From the cell containing the given text, extract its center point as [X, Y] coordinate. 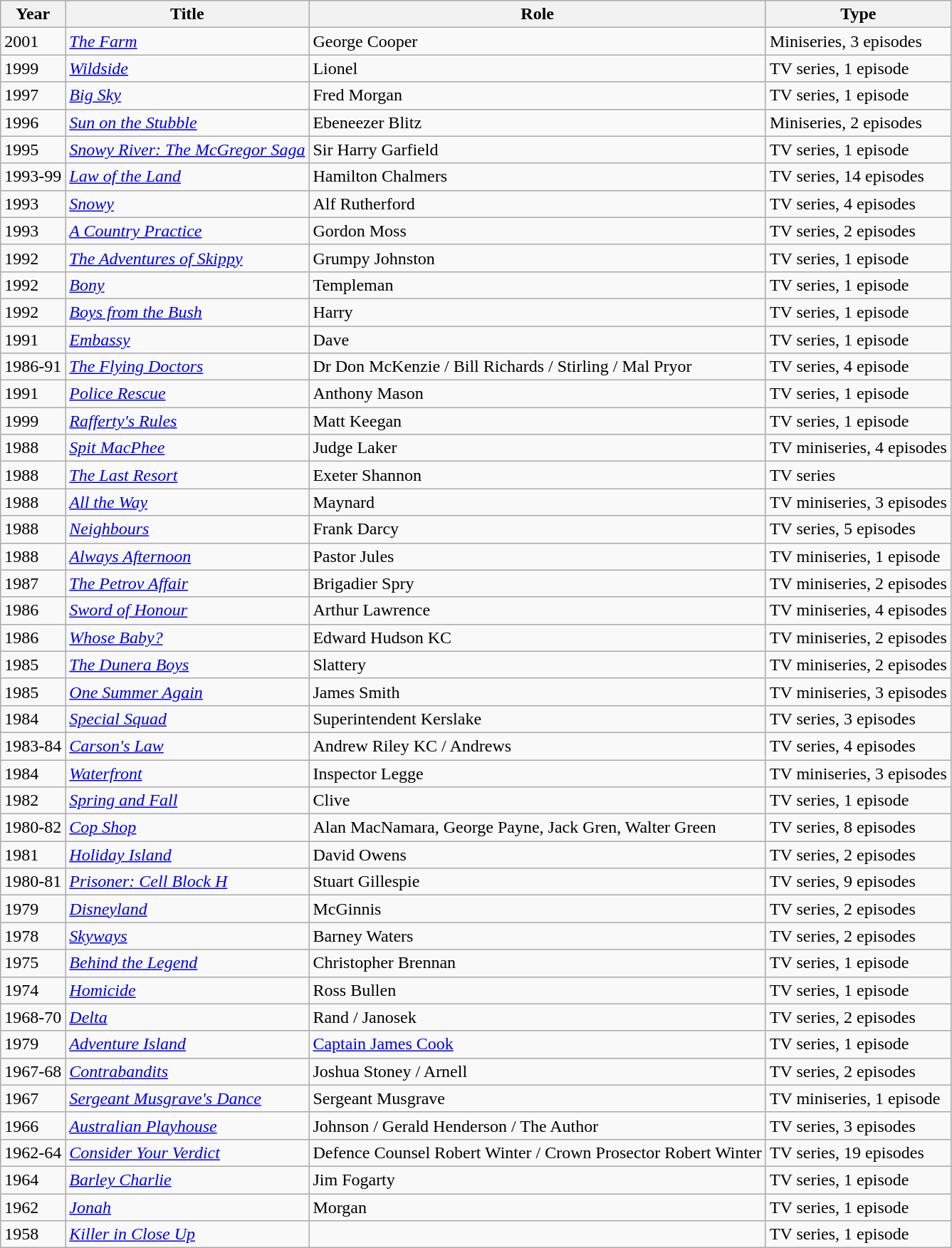
Alf Rutherford [537, 204]
Bony [187, 285]
Inspector Legge [537, 773]
Police Rescue [187, 394]
TV series, 14 episodes [858, 177]
1982 [33, 801]
Australian Playhouse [187, 1125]
James Smith [537, 692]
1987 [33, 583]
Clive [537, 801]
Title [187, 14]
Skyways [187, 936]
The Dunera Boys [187, 665]
Embassy [187, 340]
Law of the Land [187, 177]
1981 [33, 855]
Ebeneezer Blitz [537, 123]
Sir Harry Garfield [537, 150]
Sword of Honour [187, 610]
The Farm [187, 41]
Arthur Lawrence [537, 610]
A Country Practice [187, 231]
Holiday Island [187, 855]
Captain James Cook [537, 1044]
Pastor Jules [537, 556]
Edward Hudson KC [537, 638]
Carson's Law [187, 746]
Homicide [187, 990]
Consider Your Verdict [187, 1153]
Spit MacPhee [187, 448]
Behind the Legend [187, 963]
Snowy River: The McGregor Saga [187, 150]
Lionel [537, 68]
The Flying Doctors [187, 367]
Johnson / Gerald Henderson / The Author [537, 1125]
1974 [33, 990]
Rand / Janosek [537, 1017]
The Petrov Affair [187, 583]
Wildside [187, 68]
One Summer Again [187, 692]
1964 [33, 1180]
1962-64 [33, 1153]
Boys from the Bush [187, 312]
Miniseries, 2 episodes [858, 123]
Jonah [187, 1207]
1996 [33, 123]
Harry [537, 312]
Dr Don McKenzie / Bill Richards / Stirling / Mal Pryor [537, 367]
All the Way [187, 502]
Ross Bullen [537, 990]
Matt Keegan [537, 421]
Maynard [537, 502]
Anthony Mason [537, 394]
Killer in Close Up [187, 1234]
Spring and Fall [187, 801]
Hamilton Chalmers [537, 177]
Prisoner: Cell Block H [187, 882]
1997 [33, 95]
Big Sky [187, 95]
The Last Resort [187, 475]
Neighbours [187, 529]
1986-91 [33, 367]
Cop Shop [187, 828]
1983-84 [33, 746]
Superintendent Kerslake [537, 719]
McGinnis [537, 909]
Role [537, 14]
Special Squad [187, 719]
1980-82 [33, 828]
TV series, 4 episode [858, 367]
1993-99 [33, 177]
Jim Fogarty [537, 1180]
Whose Baby? [187, 638]
1975 [33, 963]
Alan MacNamara, George Payne, Jack Gren, Walter Green [537, 828]
1958 [33, 1234]
TV series, 5 episodes [858, 529]
1966 [33, 1125]
Rafferty's Rules [187, 421]
Sergeant Musgrave's Dance [187, 1098]
Sun on the Stubble [187, 123]
1980-81 [33, 882]
TV series, 8 episodes [858, 828]
Andrew Riley KC / Andrews [537, 746]
Dave [537, 340]
TV series, 19 episodes [858, 1153]
Barney Waters [537, 936]
Type [858, 14]
1962 [33, 1207]
Grumpy Johnston [537, 258]
Fred Morgan [537, 95]
TV series, 9 episodes [858, 882]
Disneyland [187, 909]
Waterfront [187, 773]
David Owens [537, 855]
The Adventures of Skippy [187, 258]
Contrabandits [187, 1071]
1967-68 [33, 1071]
Slattery [537, 665]
Barley Charlie [187, 1180]
1995 [33, 150]
Delta [187, 1017]
Year [33, 14]
Sergeant Musgrave [537, 1098]
Morgan [537, 1207]
Always Afternoon [187, 556]
1978 [33, 936]
Brigadier Spry [537, 583]
Adventure Island [187, 1044]
Joshua Stoney / Arnell [537, 1071]
Christopher Brennan [537, 963]
Frank Darcy [537, 529]
George Cooper [537, 41]
1967 [33, 1098]
TV series [858, 475]
Exeter Shannon [537, 475]
Snowy [187, 204]
Stuart Gillespie [537, 882]
Miniseries, 3 episodes [858, 41]
Defence Counsel Robert Winter / Crown Prosector Robert Winter [537, 1153]
Judge Laker [537, 448]
2001 [33, 41]
Gordon Moss [537, 231]
1968-70 [33, 1017]
Templeman [537, 285]
